From the cell containing the given text, extract its center point as [x, y] coordinate. 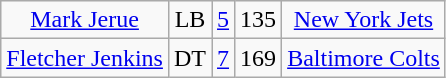
Baltimore Colts [364, 58]
7 [224, 58]
169 [258, 58]
New York Jets [364, 20]
5 [224, 20]
Fletcher Jenkins [85, 58]
DT [190, 58]
LB [190, 20]
135 [258, 20]
Mark Jerue [85, 20]
